Locate the cell with the specified text and output its (x, y) center coordinate. 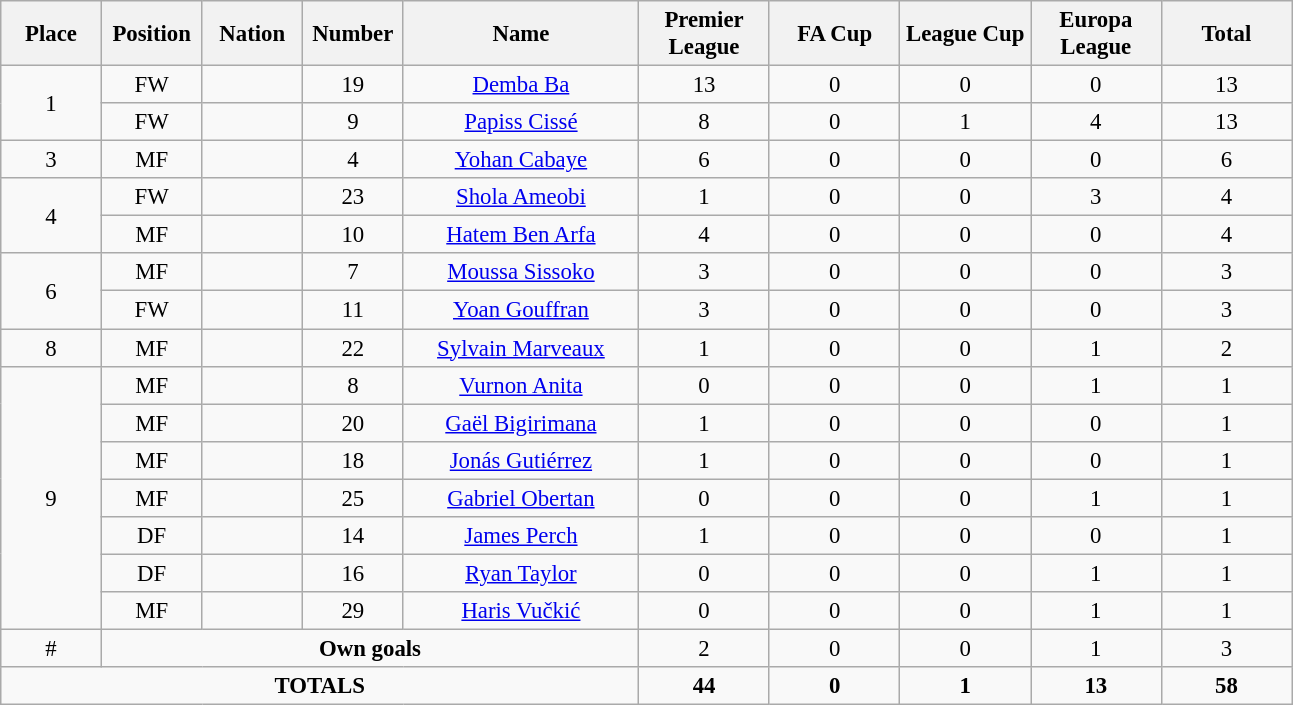
Europa League (1096, 34)
Moussa Sissoko (521, 273)
Own goals (370, 648)
Gaël Bigirimana (521, 423)
44 (704, 686)
League Cup (966, 34)
58 (1226, 686)
Position (152, 34)
James Perch (521, 536)
23 (354, 197)
Place (52, 34)
Sylvain Marveaux (521, 348)
19 (354, 85)
11 (354, 310)
25 (354, 498)
Yoan Gouffran (521, 310)
# (52, 648)
Ryan Taylor (521, 573)
Nation (252, 34)
Number (354, 34)
7 (354, 273)
TOTALS (320, 686)
Vurnon Anita (521, 385)
29 (354, 611)
14 (354, 536)
20 (354, 423)
Jonás Gutiérrez (521, 460)
18 (354, 460)
Name (521, 34)
Yohan Cabaye (521, 160)
Hatem Ben Arfa (521, 235)
10 (354, 235)
Demba Ba (521, 85)
Gabriel Obertan (521, 498)
FA Cup (834, 34)
Total (1226, 34)
Premier League (704, 34)
Papiss Cissé (521, 122)
16 (354, 573)
22 (354, 348)
Haris Vučkić (521, 611)
Shola Ameobi (521, 197)
